Return (X, Y) of the center of cell containing provided text 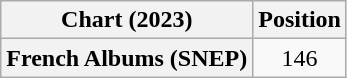
146 (300, 58)
Chart (2023) (127, 20)
French Albums (SNEP) (127, 58)
Position (300, 20)
